Locate the cell with the specified text and output its (X, Y) center coordinate. 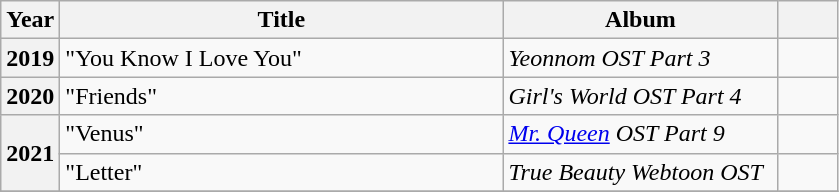
2019 (30, 58)
"You Know I Love You" (282, 58)
Title (282, 20)
Album (640, 20)
True Beauty Webtoon OST (640, 172)
Girl's World OST Part 4 (640, 96)
2020 (30, 96)
2021 (30, 153)
Yeonnom OST Part 3 (640, 58)
"Friends" (282, 96)
Mr. Queen OST Part 9 (640, 134)
"Venus" (282, 134)
"Letter" (282, 172)
Year (30, 20)
